Determine the (X, Y) coordinate at the center of the cell enclosing the given text.  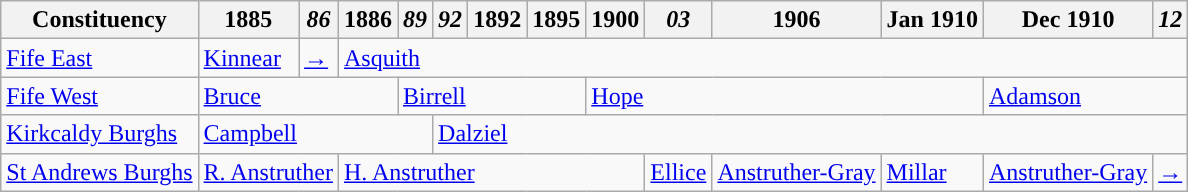
1895 (556, 20)
1892 (498, 20)
R. Anstruther (268, 172)
Dalziel (810, 134)
86 (319, 20)
Hope (785, 96)
1886 (368, 20)
H. Anstruther (491, 172)
St Andrews Burghs (100, 172)
Kirkcaldy Burghs (100, 134)
1906 (796, 20)
03 (678, 20)
1885 (248, 20)
Fife East (100, 58)
Bruce (298, 96)
Fife West (100, 96)
12 (1170, 20)
Kinnear (248, 58)
Campbell (316, 134)
Asquith (762, 58)
Adamson (1085, 96)
Constituency (100, 20)
92 (450, 20)
Jan 1910 (932, 20)
1900 (616, 20)
Birrell (492, 96)
Dec 1910 (1068, 20)
Millar (932, 172)
89 (416, 20)
Ellice (678, 172)
